Provide the [x, y] coordinate of the cell's center where the given text is located.  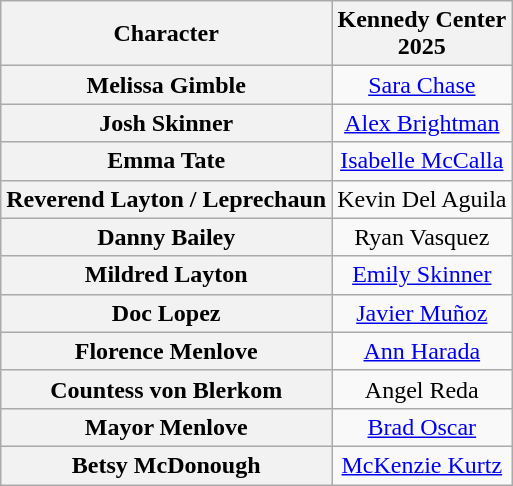
Ann Harada [422, 351]
Melissa Gimble [166, 85]
Emma Tate [166, 161]
Josh Skinner [166, 123]
Character [166, 34]
Countess von Blerkom [166, 389]
Ryan Vasquez [422, 237]
Betsy McDonough [166, 465]
Brad Oscar [422, 427]
Mildred Layton [166, 275]
Isabelle McCalla [422, 161]
Doc Lopez [166, 313]
Sara Chase [422, 85]
McKenzie Kurtz [422, 465]
Florence Menlove [166, 351]
Javier Muñoz [422, 313]
Kevin Del Aguila [422, 199]
Kennedy Center 2025 [422, 34]
Reverend Layton / Leprechaun [166, 199]
Alex Brightman [422, 123]
Danny Bailey [166, 237]
Mayor Menlove [166, 427]
Emily Skinner [422, 275]
Angel Reda [422, 389]
